Provide the [X, Y] coordinate of the cell's center where the given text is located.  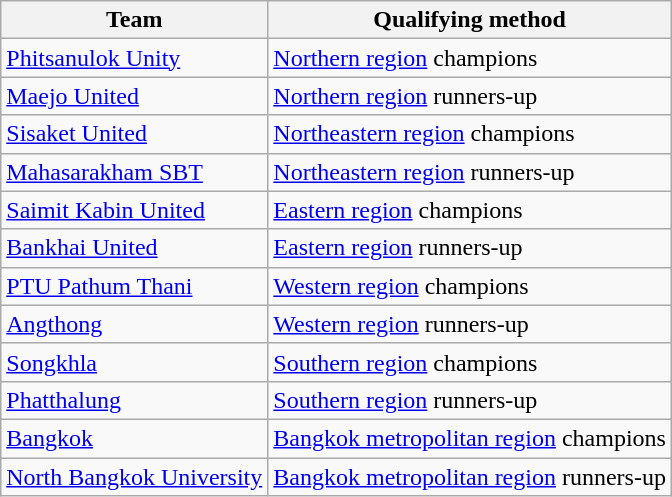
Bankhai United [134, 248]
Saimit Kabin United [134, 210]
Mahasarakham SBT [134, 172]
Northern region runners-up [470, 96]
Western region runners-up [470, 324]
Songkhla [134, 362]
Maejo United [134, 96]
Southern region champions [470, 362]
Southern region runners-up [470, 400]
PTU Pathum Thani [134, 286]
Phitsanulok Unity [134, 58]
Bangkok [134, 438]
Sisaket United [134, 134]
Bangkok metropolitan region champions [470, 438]
Eastern region champions [470, 210]
Northeastern region champions [470, 134]
Angthong [134, 324]
North Bangkok University [134, 477]
Qualifying method [470, 20]
Western region champions [470, 286]
Team [134, 20]
Bangkok metropolitan region runners-up [470, 477]
Eastern region runners-up [470, 248]
Northern region champions [470, 58]
Phatthalung [134, 400]
Northeastern region runners-up [470, 172]
